Identify which cell holds the provided text, then report its (X, Y) central coordinate. 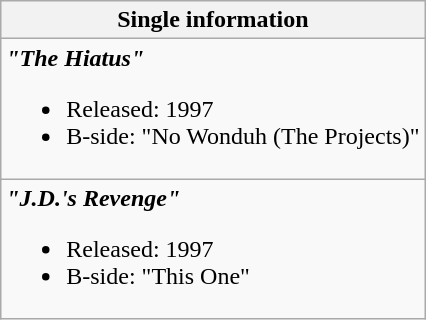
"J.D.'s Revenge"Released: 1997B-side: "This One" (213, 249)
Single information (213, 20)
"The Hiatus"Released: 1997B-side: "No Wonduh (The Projects)" (213, 109)
